Determine the [x, y] coordinate at the center of the cell enclosing the given text.  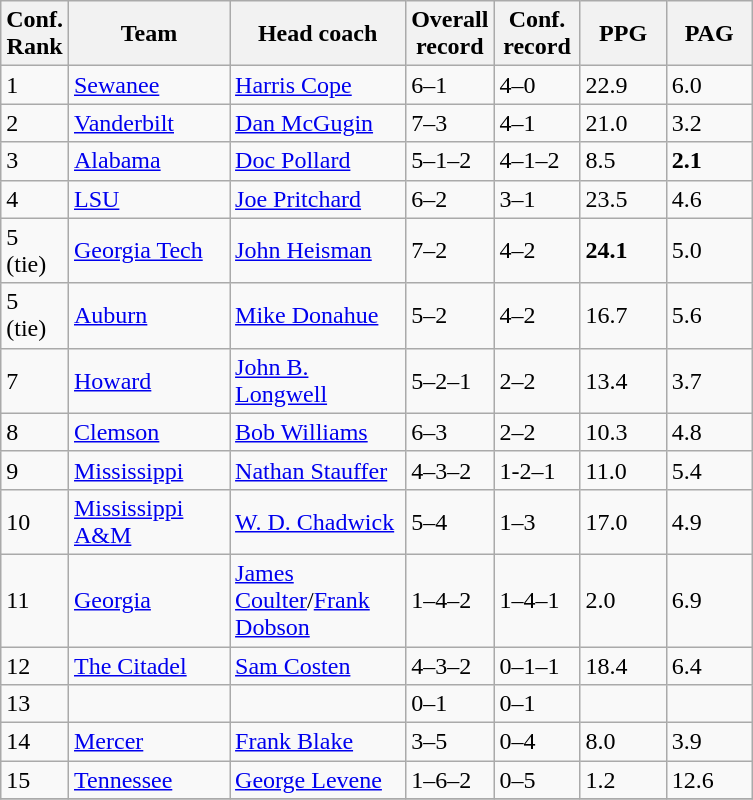
13 [35, 704]
0–4 [537, 742]
18.4 [623, 665]
Mercer [148, 742]
4–1 [537, 123]
Team [148, 34]
John Heisman [318, 250]
8.5 [623, 161]
PAG [709, 34]
PPG [623, 34]
Sewanee [148, 85]
5.6 [709, 316]
4.6 [709, 199]
4.8 [709, 432]
Mississippi [148, 470]
2 [35, 123]
0–5 [537, 780]
6.9 [709, 600]
8.0 [623, 742]
9 [35, 470]
Conf. Rank [35, 34]
Bob Williams [318, 432]
23.5 [623, 199]
Georgia [148, 600]
Auburn [148, 316]
3 [35, 161]
George Levene [318, 780]
22.9 [623, 85]
10 [35, 522]
Vanderbilt [148, 123]
1–3 [537, 522]
7–2 [450, 250]
1–6–2 [450, 780]
1.2 [623, 780]
Clemson [148, 432]
6.0 [709, 85]
4–0 [537, 85]
4 [35, 199]
4–1–2 [537, 161]
Howard [148, 380]
3.2 [709, 123]
11.0 [623, 470]
6–2 [450, 199]
21.0 [623, 123]
James Coulter/Frank Dobson [318, 600]
17.0 [623, 522]
1-2–1 [537, 470]
W. D. Chadwick [318, 522]
6.4 [709, 665]
John B. Longwell [318, 380]
1–4–1 [537, 600]
13.4 [623, 380]
Sam Costen [318, 665]
Head coach [318, 34]
5.0 [709, 250]
The Citadel [148, 665]
2.1 [709, 161]
12 [35, 665]
Dan McGugin [318, 123]
6–1 [450, 85]
3.7 [709, 380]
Overall record [450, 34]
7 [35, 380]
Conf. record [537, 34]
3–5 [450, 742]
24.1 [623, 250]
4.9 [709, 522]
Frank Blake [318, 742]
5–1–2 [450, 161]
3.9 [709, 742]
8 [35, 432]
Mississippi A&M [148, 522]
Mike Donahue [318, 316]
Georgia Tech [148, 250]
1 [35, 85]
Nathan Stauffer [318, 470]
12.6 [709, 780]
14 [35, 742]
5.4 [709, 470]
2.0 [623, 600]
6–3 [450, 432]
11 [35, 600]
Harris Cope [318, 85]
Joe Pritchard [318, 199]
Tennessee [148, 780]
5–2–1 [450, 380]
5–4 [450, 522]
15 [35, 780]
LSU [148, 199]
5–2 [450, 316]
Alabama [148, 161]
7–3 [450, 123]
3–1 [537, 199]
1–4–2 [450, 600]
Doc Pollard [318, 161]
10.3 [623, 432]
0–1–1 [537, 665]
16.7 [623, 316]
